Find where the given text appears and provide that cell's center as (x, y) coordinate. 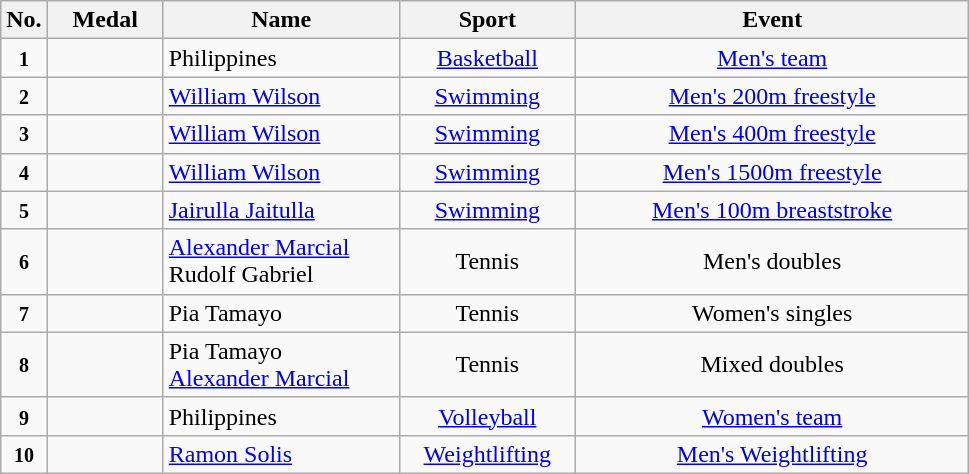
Event (772, 20)
10 (24, 454)
8 (24, 364)
Men's 1500m freestyle (772, 172)
Men's 400m freestyle (772, 134)
2 (24, 96)
Ramon Solis (281, 454)
Basketball (487, 58)
7 (24, 313)
Women's singles (772, 313)
Name (281, 20)
Weightlifting (487, 454)
No. (24, 20)
Men's doubles (772, 262)
Men's Weightlifting (772, 454)
Pia TamayoAlexander Marcial (281, 364)
3 (24, 134)
Jairulla Jaitulla (281, 210)
Women's team (772, 416)
Men's 100m breaststroke (772, 210)
Men's 200m freestyle (772, 96)
Pia Tamayo (281, 313)
Sport (487, 20)
Volleyball (487, 416)
Medal (105, 20)
9 (24, 416)
6 (24, 262)
5 (24, 210)
Mixed doubles (772, 364)
Men's team (772, 58)
4 (24, 172)
Alexander MarcialRudolf Gabriel (281, 262)
1 (24, 58)
